Search for the cell housing the specified text and yield its (X, Y) center coordinate. 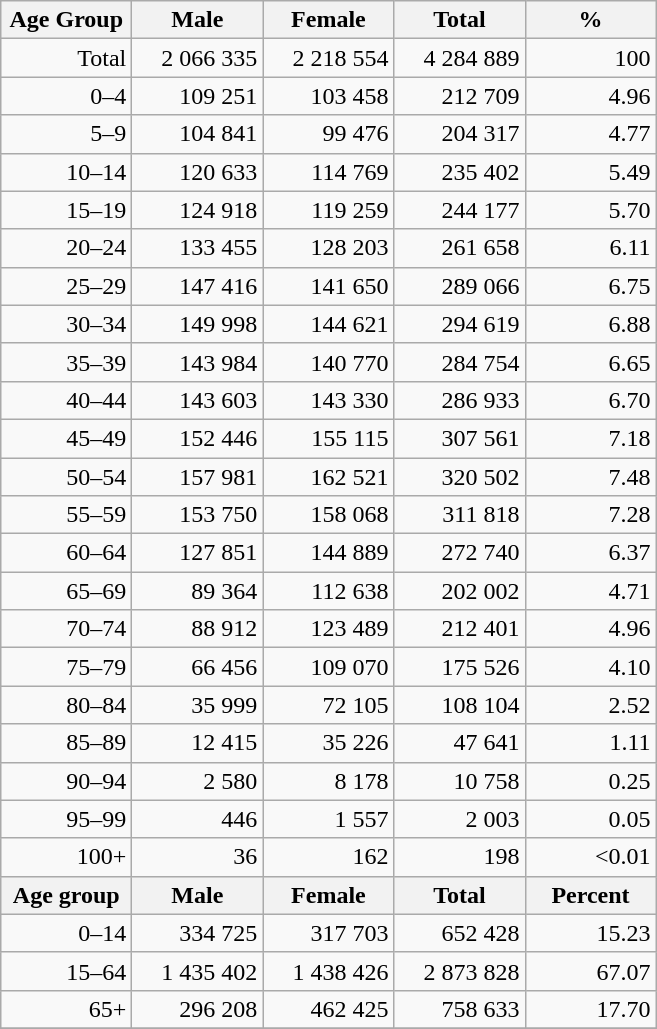
0–14 (66, 933)
17.70 (590, 1009)
202 002 (460, 591)
149 998 (198, 324)
162 521 (328, 477)
162 (328, 857)
152 446 (198, 438)
6.37 (590, 553)
66 456 (198, 667)
124 918 (198, 210)
158 068 (328, 515)
4.77 (590, 134)
8 178 (328, 781)
140 770 (328, 362)
90–94 (66, 781)
100 (590, 58)
143 330 (328, 400)
6.70 (590, 400)
70–74 (66, 629)
Age Group (66, 20)
109 070 (328, 667)
141 650 (328, 286)
6.88 (590, 324)
12 415 (198, 743)
1.11 (590, 743)
128 203 (328, 248)
462 425 (328, 1009)
296 208 (198, 1009)
144 621 (328, 324)
15.23 (590, 933)
119 259 (328, 210)
20–24 (66, 248)
0–4 (66, 96)
272 740 (460, 553)
4.10 (590, 667)
25–29 (66, 286)
0.25 (590, 781)
65–69 (66, 591)
5.70 (590, 210)
114 769 (328, 172)
120 633 (198, 172)
80–84 (66, 705)
Percent (590, 895)
103 458 (328, 96)
6.75 (590, 286)
65+ (66, 1009)
85–89 (66, 743)
95–99 (66, 819)
320 502 (460, 477)
133 455 (198, 248)
15–64 (66, 971)
109 251 (198, 96)
72 105 (328, 705)
5.49 (590, 172)
244 177 (460, 210)
307 561 (460, 438)
7.28 (590, 515)
5–9 (66, 134)
212 709 (460, 96)
% (590, 20)
<0.01 (590, 857)
75–79 (66, 667)
204 317 (460, 134)
15–19 (66, 210)
157 981 (198, 477)
1 438 426 (328, 971)
89 364 (198, 591)
7.18 (590, 438)
88 912 (198, 629)
212 401 (460, 629)
7.48 (590, 477)
60–64 (66, 553)
123 489 (328, 629)
108 104 (460, 705)
104 841 (198, 134)
311 818 (460, 515)
55–59 (66, 515)
127 851 (198, 553)
334 725 (198, 933)
286 933 (460, 400)
45–49 (66, 438)
317 703 (328, 933)
6.11 (590, 248)
284 754 (460, 362)
112 638 (328, 591)
35 226 (328, 743)
30–34 (66, 324)
10 758 (460, 781)
153 750 (198, 515)
261 658 (460, 248)
10–14 (66, 172)
2 580 (198, 781)
4.71 (590, 591)
47 641 (460, 743)
99 476 (328, 134)
100+ (66, 857)
147 416 (198, 286)
50–54 (66, 477)
758 633 (460, 1009)
2 218 554 (328, 58)
446 (198, 819)
40–44 (66, 400)
35 999 (198, 705)
198 (460, 857)
35–39 (66, 362)
1 435 402 (198, 971)
2 003 (460, 819)
6.65 (590, 362)
Age group (66, 895)
4 284 889 (460, 58)
2 066 335 (198, 58)
294 619 (460, 324)
289 066 (460, 286)
2 873 828 (460, 971)
175 526 (460, 667)
144 889 (328, 553)
652 428 (460, 933)
143 984 (198, 362)
0.05 (590, 819)
1 557 (328, 819)
36 (198, 857)
235 402 (460, 172)
2.52 (590, 705)
143 603 (198, 400)
67.07 (590, 971)
155 115 (328, 438)
